Detect which cell encompasses the target text, then output its [x, y] center coordinate. 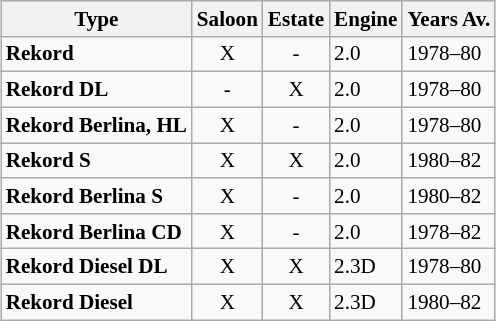
Rekord S [96, 160]
Rekord Berlina S [96, 196]
Rekord DL [96, 90]
Rekord Diesel DL [96, 266]
Engine [366, 18]
Rekord [96, 54]
Estate [296, 18]
Rekord Diesel [96, 302]
Years Av. [448, 18]
Type [96, 18]
Saloon [228, 18]
Rekord Berlina CD [96, 230]
Rekord Berlina, HL [96, 124]
1978–82 [448, 230]
